Extract the [x, y] coordinate from the center of the cell holding the provided text.  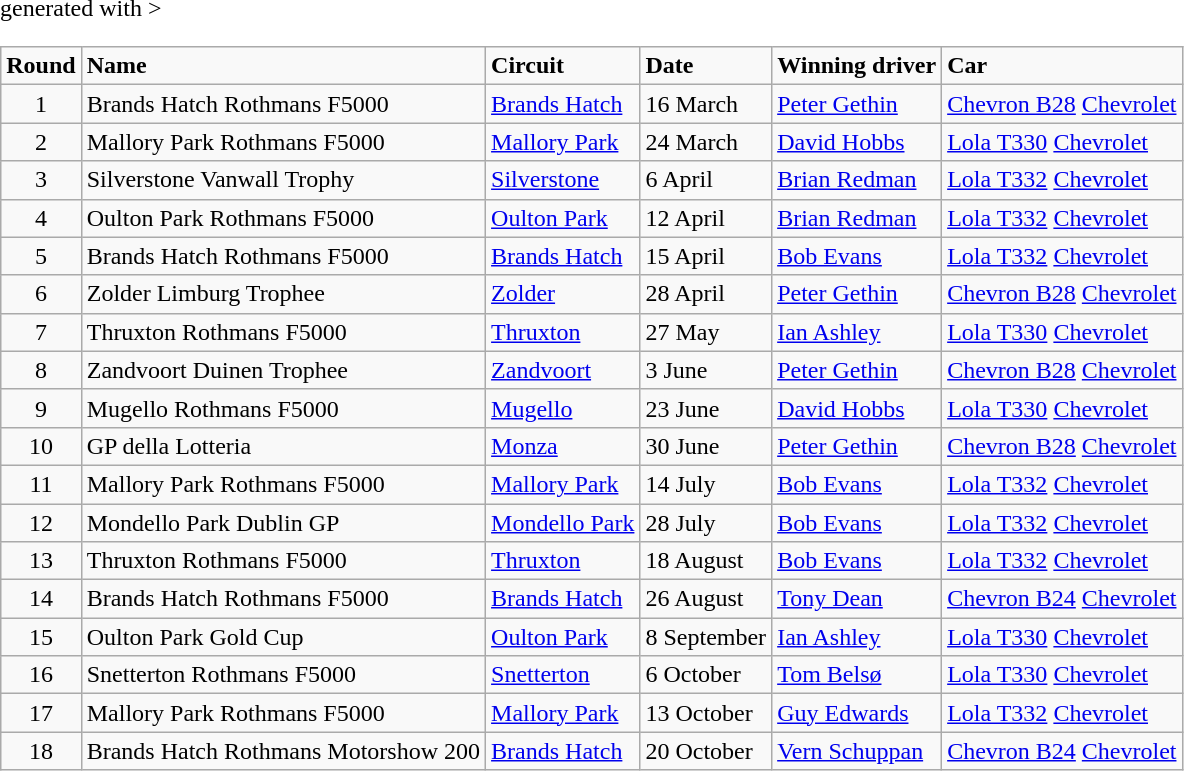
16 [41, 675]
Winning driver [857, 66]
6 [41, 294]
10 [41, 446]
Brands Hatch Rothmans Motorshow 200 [283, 751]
13 October [706, 713]
20 October [706, 751]
28 April [706, 294]
18 August [706, 561]
Tom Belsø [857, 675]
8 [41, 370]
Oulton Park Rothmans F5000 [283, 218]
12 [41, 523]
28 July [706, 523]
12 April [706, 218]
Zandvoort [563, 370]
GP della Lotteria [283, 446]
16 March [706, 104]
Snetterton Rothmans F5000 [283, 675]
Oulton Park Gold Cup [283, 637]
15 [41, 637]
26 August [706, 599]
Name [283, 66]
Monza [563, 446]
3 [41, 180]
1 [41, 104]
Zandvoort Duinen Trophee [283, 370]
11 [41, 484]
Mondello Park Dublin GP [283, 523]
Zolder [563, 294]
Snetterton [563, 675]
24 March [706, 142]
8 September [706, 637]
Round [41, 66]
4 [41, 218]
2 [41, 142]
9 [41, 408]
Circuit [563, 66]
14 July [706, 484]
6 October [706, 675]
3 June [706, 370]
Vern Schuppan [857, 751]
Guy Edwards [857, 713]
Silverstone Vanwall Trophy [283, 180]
7 [41, 332]
27 May [706, 332]
30 June [706, 446]
Zolder Limburg Trophee [283, 294]
15 April [706, 256]
Tony Dean [857, 599]
14 [41, 599]
Silverstone [563, 180]
Car [1062, 66]
Mondello Park [563, 523]
18 [41, 751]
6 April [706, 180]
Mugello Rothmans F5000 [283, 408]
17 [41, 713]
Mugello [563, 408]
23 June [706, 408]
Date [706, 66]
13 [41, 561]
5 [41, 256]
